Output the [X, Y] coordinate of the center of the cell containing the given text.  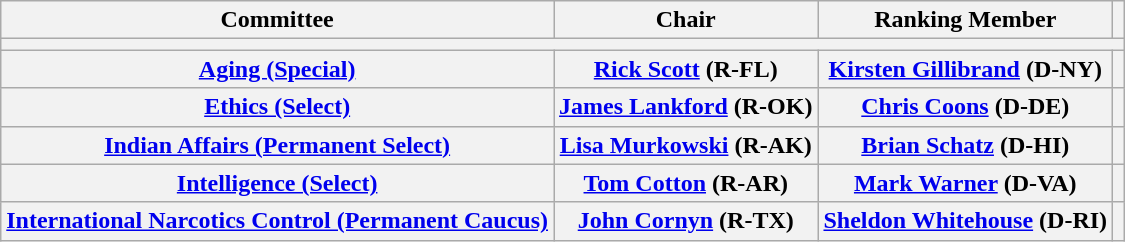
John Cornyn (R-TX) [686, 221]
Tom Cotton (R-AR) [686, 183]
Mark Warner (D-VA) [966, 183]
Lisa Murkowski (R-AK) [686, 145]
Rick Scott (R-FL) [686, 69]
Ranking Member [966, 20]
Indian Affairs (Permanent Select) [278, 145]
Sheldon Whitehouse (D-RI) [966, 221]
Intelligence (Select) [278, 183]
Chair [686, 20]
Committee [278, 20]
Brian Schatz (D-HI) [966, 145]
Aging (Special) [278, 69]
International Narcotics Control (Permanent Caucus) [278, 221]
Ethics (Select) [278, 107]
Kirsten Gillibrand (D-NY) [966, 69]
Chris Coons (D-DE) [966, 107]
James Lankford (R-OK) [686, 107]
